Detect which cell encompasses the target text, then output its [x, y] center coordinate. 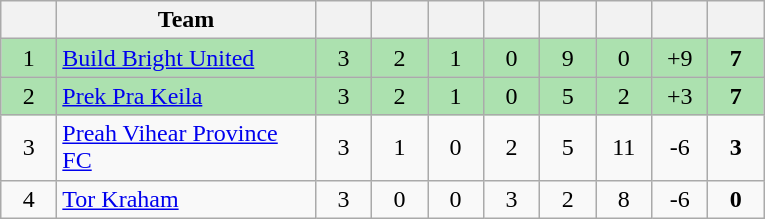
+9 [680, 58]
8 [624, 199]
+3 [680, 96]
9 [568, 58]
Team [186, 20]
4 [29, 199]
Tor Kraham [186, 199]
11 [624, 148]
Preah Vihear Province FC [186, 148]
Build Bright United [186, 58]
Prek Pra Keila [186, 96]
